Locate the cell with the specified text and output its [X, Y] center coordinate. 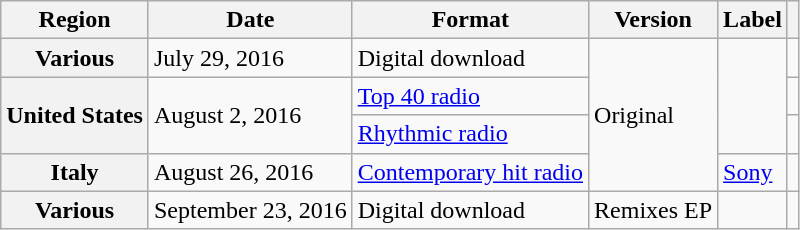
August 2, 2016 [250, 115]
Region [75, 20]
July 29, 2016 [250, 58]
United States [75, 115]
Date [250, 20]
Label [753, 20]
September 23, 2016 [250, 210]
Italy [75, 172]
Contemporary hit radio [470, 172]
Remixes EP [654, 210]
Original [654, 115]
Rhythmic radio [470, 134]
Top 40 radio [470, 96]
Version [654, 20]
Sony [753, 172]
Format [470, 20]
August 26, 2016 [250, 172]
